For the text-containing cell, return its midpoint in (x, y) coordinate format. 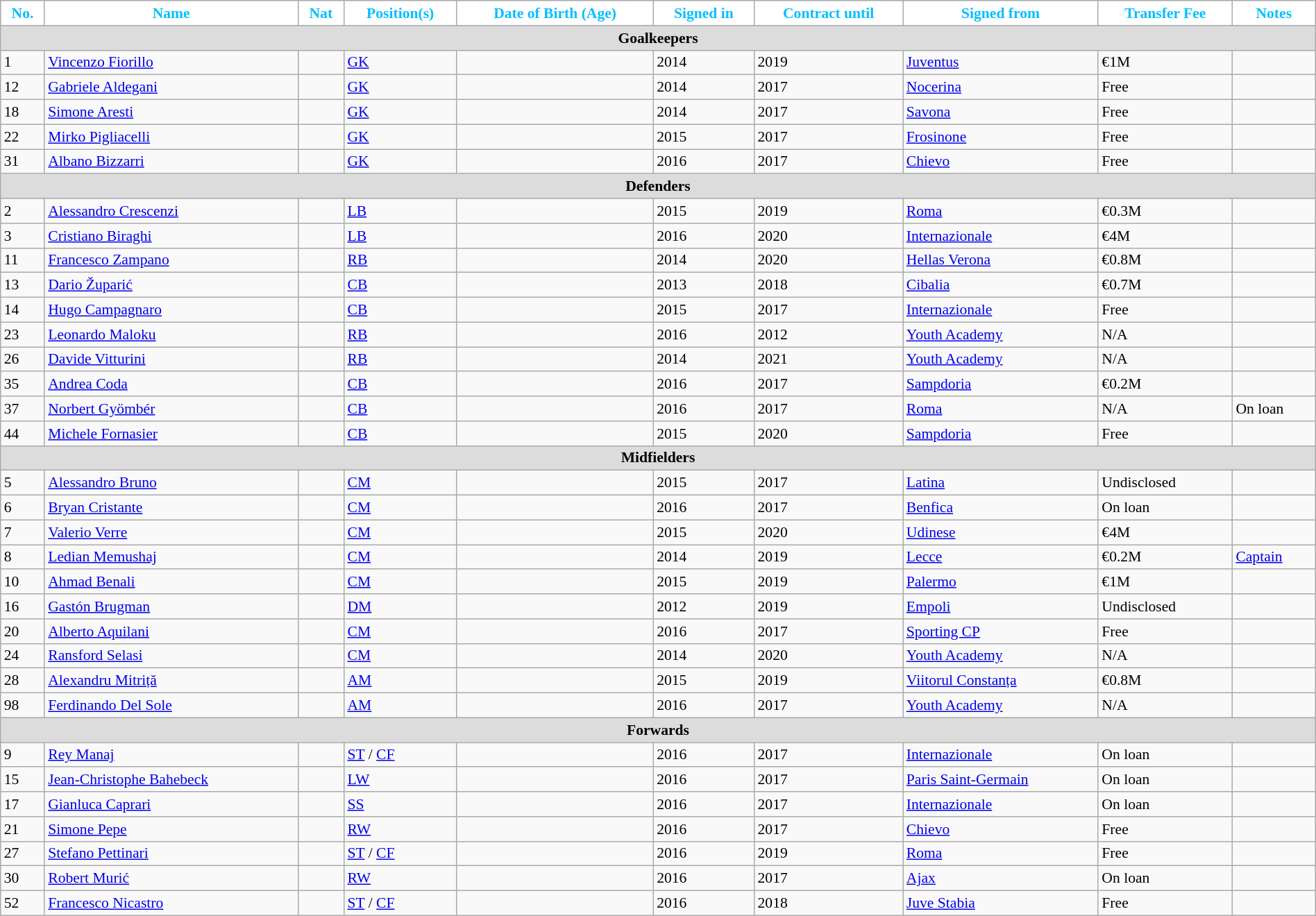
Robert Murić (171, 879)
Hellas Verona (1001, 260)
14 (22, 310)
18 (22, 112)
Norbert Gyömbér (171, 409)
Juventus (1001, 62)
Hugo Campagnaro (171, 310)
No. (22, 13)
8 (22, 557)
Benfica (1001, 508)
Nocerina (1001, 87)
Gabriele Aldegani (171, 87)
5 (22, 483)
27 (22, 854)
Andrea Coda (171, 384)
12 (22, 87)
Francesco Zampano (171, 260)
Stefano Pettinari (171, 854)
Valerio Verre (171, 532)
Ransford Selasi (171, 656)
22 (22, 137)
Alexandru Mitriță (171, 681)
Dario Župarić (171, 285)
Simone Aresti (171, 112)
Rey Manaj (171, 755)
Contract until (829, 13)
SS (400, 804)
Date of Birth (Age) (555, 13)
26 (22, 359)
Albano Bizzarri (171, 162)
Cristiano Biraghi (171, 236)
20 (22, 631)
Lecce (1001, 557)
€0.3M (1165, 211)
16 (22, 607)
31 (22, 162)
Ledian Memushaj (171, 557)
LW (400, 780)
Mirko Pigliacelli (171, 137)
Francesco Nicastro (171, 904)
Leonardo Maloku (171, 334)
Midfielders (658, 458)
30 (22, 879)
Signed in (704, 13)
Jean-Christophe Bahebeck (171, 780)
15 (22, 780)
Viitorul Constanța (1001, 681)
Paris Saint-Germain (1001, 780)
Simone Pepe (171, 829)
37 (22, 409)
Position(s) (400, 13)
52 (22, 904)
Name (171, 13)
Bryan Cristante (171, 508)
Notes (1274, 13)
44 (22, 434)
Goalkeepers (658, 38)
Ferdinando Del Sole (171, 706)
2013 (704, 285)
13 (22, 285)
98 (22, 706)
35 (22, 384)
DM (400, 607)
Alessandro Crescenzi (171, 211)
Latina (1001, 483)
10 (22, 582)
11 (22, 260)
Gianluca Caprari (171, 804)
Defenders (658, 187)
Davide Vitturini (171, 359)
Alberto Aquilani (171, 631)
9 (22, 755)
Ajax (1001, 879)
Ahmad Benali (171, 582)
2021 (829, 359)
23 (22, 334)
Transfer Fee (1165, 13)
Vincenzo Fiorillo (171, 62)
Savona (1001, 112)
7 (22, 532)
6 (22, 508)
Signed from (1001, 13)
Udinese (1001, 532)
2 (22, 211)
21 (22, 829)
Michele Fornasier (171, 434)
Empoli (1001, 607)
3 (22, 236)
Nat (321, 13)
28 (22, 681)
Forwards (658, 730)
Cibalia (1001, 285)
Palermo (1001, 582)
Gastón Brugman (171, 607)
Captain (1274, 557)
€0.7M (1165, 285)
Frosinone (1001, 137)
17 (22, 804)
1 (22, 62)
Sporting CP (1001, 631)
24 (22, 656)
Juve Stabia (1001, 904)
Alessandro Bruno (171, 483)
